Search for the cell housing the specified text and yield its [X, Y] center coordinate. 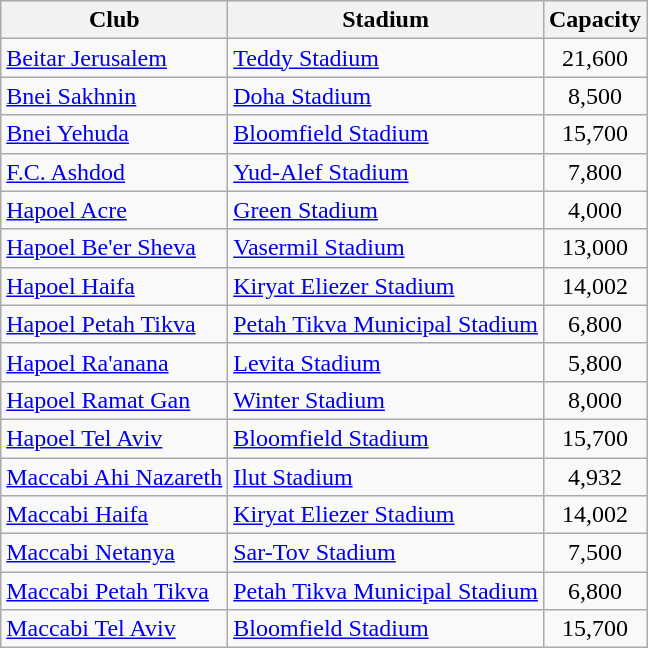
Hapoel Ra'anana [114, 362]
Hapoel Ramat Gan [114, 400]
4,932 [594, 477]
Doha Stadium [386, 96]
4,000 [594, 210]
Teddy Stadium [386, 58]
Sar-Tov Stadium [386, 553]
Club [114, 20]
Hapoel Acre [114, 210]
Maccabi Ahi Nazareth [114, 477]
Ilut Stadium [386, 477]
Hapoel Be'er Sheva [114, 248]
Bnei Yehuda [114, 134]
13,000 [594, 248]
Bnei Sakhnin [114, 96]
Stadium [386, 20]
Hapoel Tel Aviv [114, 438]
Green Stadium [386, 210]
5,800 [594, 362]
Capacity [594, 20]
7,500 [594, 553]
Maccabi Tel Aviv [114, 629]
Vasermil Stadium [386, 248]
21,600 [594, 58]
Levita Stadium [386, 362]
Winter Stadium [386, 400]
Hapoel Petah Tikva [114, 324]
F.C. Ashdod [114, 172]
Hapoel Haifa [114, 286]
Yud-Alef Stadium [386, 172]
8,000 [594, 400]
7,800 [594, 172]
Maccabi Petah Tikva [114, 591]
Beitar Jerusalem [114, 58]
Maccabi Haifa [114, 515]
8,500 [594, 96]
Maccabi Netanya [114, 553]
